Identify which cell holds the provided text, then report its (X, Y) central coordinate. 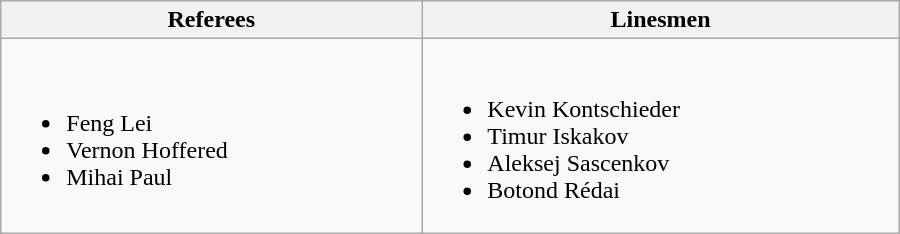
Kevin Kontschieder Timur Iskakov Aleksej Sascenkov Botond Rédai (660, 136)
Linesmen (660, 20)
Referees (212, 20)
Feng Lei Vernon Hoffered Mihai Paul (212, 136)
